Extract the [x, y] coordinate from the center of the cell holding the provided text.  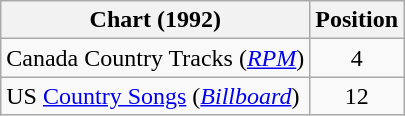
12 [357, 96]
Chart (1992) [156, 20]
US Country Songs (Billboard) [156, 96]
Canada Country Tracks (RPM) [156, 58]
4 [357, 58]
Position [357, 20]
